Detect which cell encompasses the target text, then output its [X, Y] center coordinate. 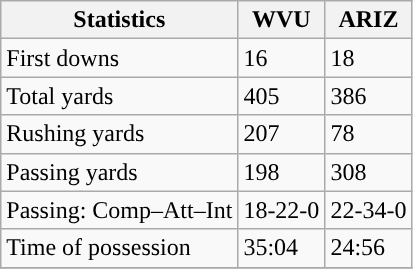
78 [368, 134]
386 [368, 96]
207 [282, 134]
First downs [120, 58]
Passing: Comp–Att–Int [120, 210]
Total yards [120, 96]
ARIZ [368, 20]
Passing yards [120, 172]
16 [282, 58]
405 [282, 96]
18 [368, 58]
Statistics [120, 20]
Rushing yards [120, 134]
Time of possession [120, 248]
198 [282, 172]
18-22-0 [282, 210]
22-34-0 [368, 210]
308 [368, 172]
24:56 [368, 248]
WVU [282, 20]
35:04 [282, 248]
